Return the [x, y] coordinate for the center point of the cell that contains the specified text.  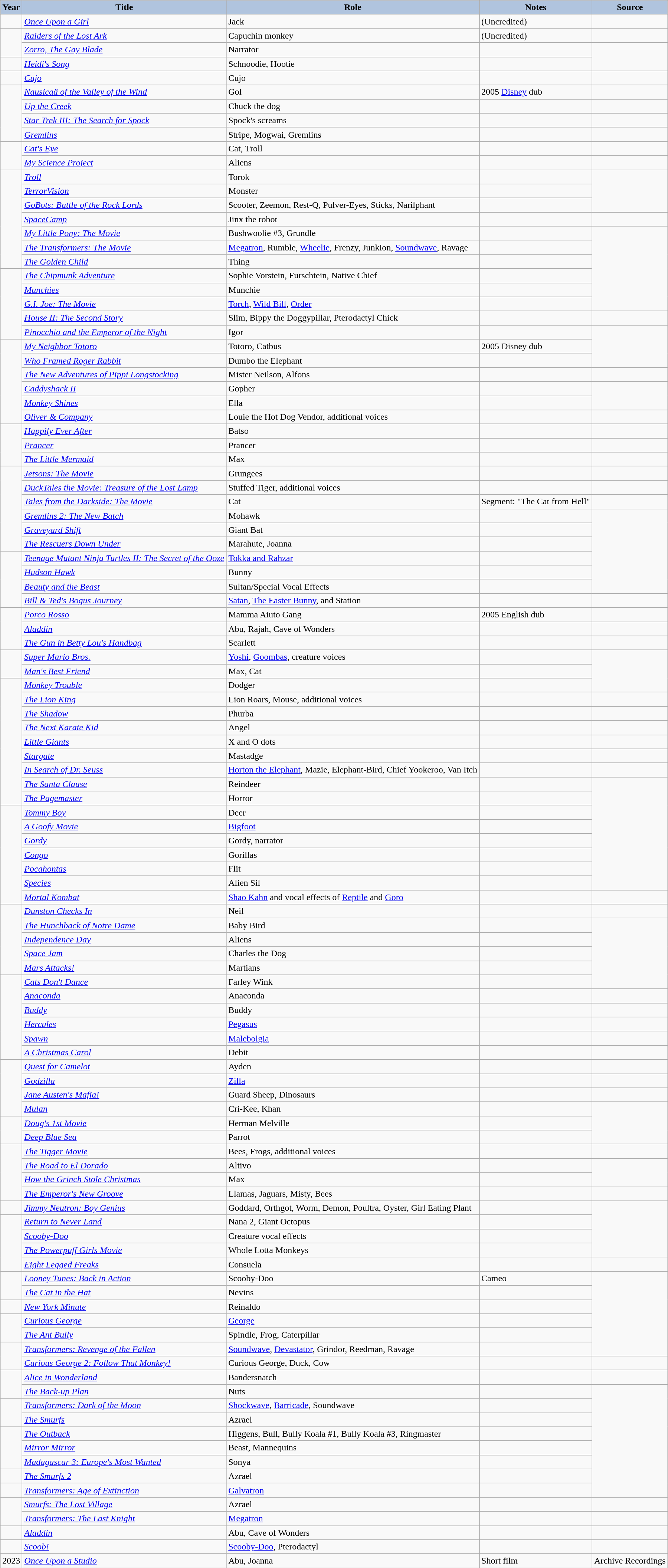
Creature vocal effects [353, 1236]
Space Jam [124, 954]
SpaceCamp [124, 219]
The Pagemaster [124, 798]
The Outback [124, 1434]
2023 [11, 1561]
Cat, Troll [353, 148]
The Santa Clause [124, 784]
Heidi's Song [124, 64]
Galvatron [353, 1490]
Grungees [353, 473]
Stuffed Tiger, additional voices [353, 488]
Segment: "The Cat from Hell" [536, 502]
Horton the Elephant, Mazie, Elephant-Bird, Chief Yookeroo, Van Itch [353, 770]
Bandersnatch [353, 1377]
Once Upon a Studio [124, 1561]
Transformers: Age of Extinction [124, 1490]
Graveyard Shift [124, 530]
Whole Lotta Monkeys [353, 1250]
Igor [353, 332]
The Cat in the Hat [124, 1292]
Ella [353, 403]
Madagascar 3: Europe's Most Wanted [124, 1462]
Spock's screams [353, 120]
Cat [353, 502]
Max, Cat [353, 671]
Cameo [536, 1278]
Bees, Frogs, additional voices [353, 1151]
Zilla [353, 1081]
Who Framed Roger Rabbit [124, 360]
Nausicaä of the Valley of the Wind [124, 92]
Tales from the Darkside: The Movie [124, 502]
Mortal Kombat [124, 897]
Troll [124, 177]
Spawn [124, 1038]
Tommy Boy [124, 812]
Transformers: Revenge of the Fallen [124, 1349]
Quest for Camelot [124, 1066]
Reinaldo [353, 1306]
Monster [353, 191]
Nuts [353, 1391]
Hudson Hawk [124, 572]
Thing [353, 262]
G.I. Joe: The Movie [124, 304]
Porco Rosso [124, 614]
Neil [353, 911]
Lion Roars, Mouse, additional voices [353, 699]
Munchie [353, 290]
Charles the Dog [353, 954]
Title [124, 7]
Mars Attacks! [124, 968]
Slim, Bippy the Doggypillar, Pterodactyl Chick [353, 318]
Gordy [124, 840]
Alien Sil [353, 883]
The Powerpuff Girls Movie [124, 1250]
Beast, Mannequins [353, 1448]
How the Grinch Stole Christmas [124, 1180]
Congo [124, 854]
The Lion King [124, 699]
Martians [353, 968]
The Road to El Dorado [124, 1165]
Mamma Aiuto Gang [353, 614]
New York Minute [124, 1306]
Scooby-Doo, Pterodactyl [353, 1547]
Raiders of the Lost Ark [124, 36]
Jack [353, 22]
Torok [353, 177]
Oliver & Company [124, 417]
The Next Karate Kid [124, 728]
Gremlins [124, 134]
Spindle, Frog, Caterpillar [353, 1335]
Role [353, 7]
X and O dots [353, 742]
Sophie Vorstein, Furschtein, Native Chief [353, 276]
The Ant Bully [124, 1335]
Gremlins 2: The New Batch [124, 516]
Tokka and Rahzar [353, 558]
Curious George 2: Follow That Monkey! [124, 1363]
Goddard, Orthgot, Worm, Demon, Poultra, Oyster, Girl Eating Plant [353, 1208]
Capuchin monkey [353, 36]
George [353, 1321]
Stargate [124, 756]
Curious George, Duck, Cow [353, 1363]
Horror [353, 798]
Guard Sheep, Dinosaurs [353, 1095]
Pinocchio and the Emperor of the Night [124, 332]
Up the Creek [124, 106]
Nana 2, Giant Octopus [353, 1222]
Schnoodie, Hootie [353, 64]
Yoshi, Goombas, creature voices [353, 657]
Scarlett [353, 643]
The Emperor's New Groove [124, 1194]
The New Adventures of Pippi Longstocking [124, 374]
Sultan/Special Vocal Effects [353, 586]
Cats Don't Dance [124, 982]
Giant Bat [353, 530]
Bunny [353, 572]
Happily Ever After [124, 431]
Zorro, The Gay Blade [124, 50]
The Transformers: The Movie [124, 247]
Deer [353, 812]
Cat's Eye [124, 148]
Farley Wink [353, 982]
Batso [353, 431]
Caddyshack II [124, 388]
Eight Legged Freaks [124, 1264]
Monkey Trouble [124, 685]
My Neighbor Totoro [124, 346]
The Smurfs 2 [124, 1476]
Pocahontas [124, 869]
Dumbo the Elephant [353, 360]
DuckTales the Movie: Treasure of the Lost Lamp [124, 488]
In Search of Dr. Seuss [124, 770]
Jetsons: The Movie [124, 473]
Gordy, narrator [353, 840]
Source [630, 7]
Alice in Wonderland [124, 1377]
Bill & Ted's Bogus Journey [124, 600]
Jimmy Neutron: Boy Genius [124, 1208]
Malebolgia [353, 1038]
A Goofy Movie [124, 826]
Return to Never Land [124, 1222]
Cri-Kee, Khan [353, 1109]
Gol [353, 92]
Louie the Hot Dog Vendor, additional voices [353, 417]
Chuck the dog [353, 106]
Hercules [124, 1024]
My Science Project [124, 163]
Soundwave, Devastator, Grindor, Reedman, Ravage [353, 1349]
Super Mario Bros. [124, 657]
Independence Day [124, 939]
Pegasus [353, 1024]
Ayden [353, 1066]
Abu, Cave of Wonders [353, 1533]
Species [124, 883]
Shao Kahn and vocal effects of Reptile and Goro [353, 897]
The Little Mermaid [124, 459]
The Gun in Betty Lou's Handbag [124, 643]
Jane Austen's Mafia! [124, 1095]
Dunston Checks In [124, 911]
Nevins [353, 1292]
A Christmas Carol [124, 1052]
Mohawk [353, 516]
Debit [353, 1052]
Flit [353, 869]
Abu, Joanna [353, 1561]
Little Giants [124, 742]
Star Trek III: The Search for Spock [124, 120]
Phurba [353, 714]
Curious George [124, 1321]
Mister Neilson, Alfons [353, 374]
Angel [353, 728]
Archive Recordings [630, 1561]
Beauty and the Beast [124, 586]
Altivo [353, 1165]
The Hunchback of Notre Dame [124, 925]
Monkey Shines [124, 403]
Megatron [353, 1518]
Jinx the robot [353, 219]
Satan, The Easter Bunny, and Station [353, 600]
Doug's 1st Movie [124, 1123]
Higgens, Bull, Bully Koala #1, Bully Koala #3, Ringmaster [353, 1434]
Mirror Mirror [124, 1448]
My Little Pony: The Movie [124, 233]
Transformers: Dark of the Moon [124, 1405]
Gopher [353, 388]
The Tigger Movie [124, 1151]
Narrator [353, 50]
Bushwoolie #3, Grundle [353, 233]
Megatron, Rumble, Wheelie, Frenzy, Junkion, Soundwave, Ravage [353, 247]
Godzilla [124, 1081]
Scooter, Zeemon, Rest-Q, Pulver-Eyes, Sticks, Narilphant [353, 205]
Notes [536, 7]
Year [11, 7]
Mastadge [353, 756]
Torch, Wild Bill, Order [353, 304]
Looney Tunes: Back in Action [124, 1278]
Totoro, Catbus [353, 346]
Parrot [353, 1137]
Gorillas [353, 854]
Short film [536, 1561]
Mulan [124, 1109]
Baby Bird [353, 925]
Once Upon a Girl [124, 22]
Herman Melville [353, 1123]
The Rescuers Down Under [124, 544]
The Golden Child [124, 262]
Dodger [353, 685]
Consuela [353, 1264]
The Shadow [124, 714]
Sonya [353, 1462]
Abu, Rajah, Cave of Wonders [353, 629]
Man's Best Friend [124, 671]
Smurfs: The Lost Village [124, 1504]
2005 English dub [536, 614]
House II: The Second Story [124, 318]
Reindeer [353, 784]
The Chipmunk Adventure [124, 276]
GoBots: Battle of the Rock Lords [124, 205]
Bigfoot [353, 826]
The Back-up Plan [124, 1391]
Deep Blue Sea [124, 1137]
Llamas, Jaguars, Misty, Bees [353, 1194]
TerrorVision [124, 191]
Stripe, Mogwai, Gremlins [353, 134]
The Smurfs [124, 1420]
Marahute, Joanna [353, 544]
Scoob! [124, 1547]
Transformers: The Last Knight [124, 1518]
Teenage Mutant Ninja Turtles II: The Secret of the Ooze [124, 558]
Munchies [124, 290]
Shockwave, Barricade, Soundwave [353, 1405]
